Provide the (x, y) coordinate of the cell's center where the given text is located.  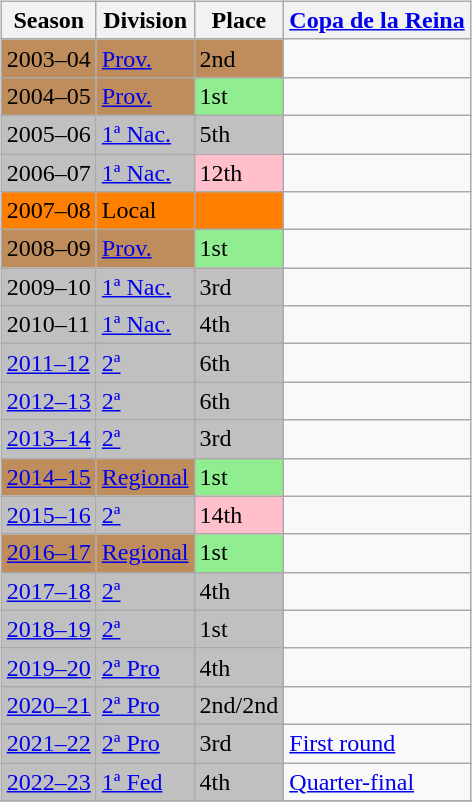
Quarter-final (377, 781)
2005–06 (48, 134)
Local (145, 211)
2020–21 (48, 705)
2012–13 (48, 401)
Copa de la Reina (377, 20)
2003–04 (48, 58)
12th (239, 173)
14th (239, 515)
First round (377, 743)
2022–23 (48, 781)
2nd/2nd (239, 705)
Division (145, 20)
Place (239, 20)
2nd (239, 58)
2008–09 (48, 249)
5th (239, 134)
2014–15 (48, 477)
2021–22 (48, 743)
2009–10 (48, 287)
2013–14 (48, 439)
Season (48, 20)
2006–07 (48, 173)
2007–08 (48, 211)
2010–11 (48, 325)
2017–18 (48, 591)
1ª Fed (145, 781)
2015–16 (48, 515)
2004–05 (48, 96)
2018–19 (48, 629)
2011–12 (48, 363)
2016–17 (48, 553)
2019–20 (48, 667)
